Return the [X, Y] coordinate for the center point of the cell that contains the specified text.  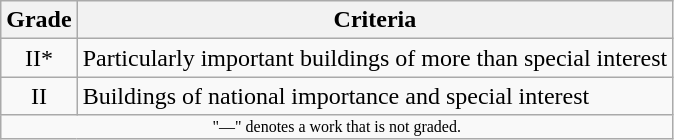
"—" denotes a work that is not graded. [337, 127]
II [39, 96]
Criteria [375, 20]
Buildings of national importance and special interest [375, 96]
Grade [39, 20]
Particularly important buildings of more than special interest [375, 58]
II* [39, 58]
